Output the [X, Y] coordinate of the center of the cell containing the given text.  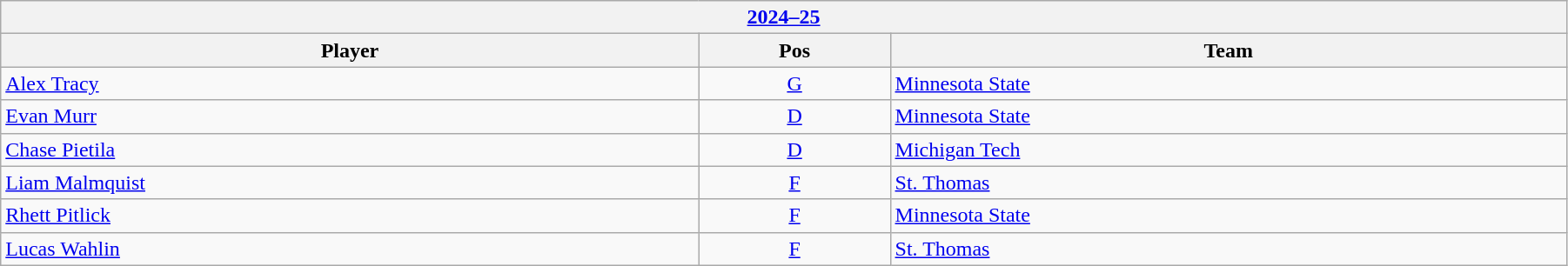
2024–25 [784, 17]
Alex Tracy [350, 83]
Liam Malmquist [350, 183]
Michigan Tech [1229, 150]
Team [1229, 50]
Evan Murr [350, 116]
Pos [794, 50]
Chase Pietila [350, 150]
G [794, 83]
Player [350, 50]
Rhett Pitlick [350, 216]
Lucas Wahlin [350, 249]
